Search for the cell housing the specified text and yield its [x, y] center coordinate. 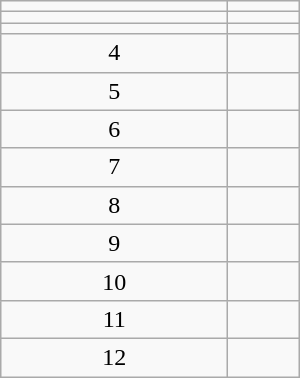
6 [114, 129]
9 [114, 243]
12 [114, 357]
8 [114, 205]
4 [114, 53]
5 [114, 91]
11 [114, 319]
10 [114, 281]
7 [114, 167]
